Search for the cell housing the specified text and yield its (x, y) center coordinate. 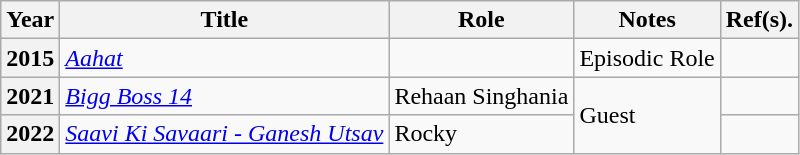
Role (482, 20)
Rehaan Singhania (482, 96)
Bigg Boss 14 (224, 96)
Aahat (224, 58)
2015 (30, 58)
Episodic Role (647, 58)
Title (224, 20)
Guest (647, 115)
Notes (647, 20)
2021 (30, 96)
Ref(s). (759, 20)
Year (30, 20)
2022 (30, 134)
Saavi Ki Savaari - Ganesh Utsav (224, 134)
Rocky (482, 134)
